Capture the cell that displays the provided text and extract its (X, Y) central coordinate. 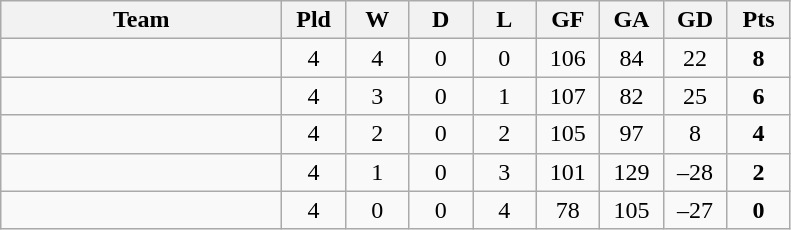
–27 (695, 210)
84 (632, 58)
97 (632, 134)
–28 (695, 172)
107 (568, 96)
101 (568, 172)
D (441, 20)
25 (695, 96)
Team (142, 20)
6 (759, 96)
Pts (759, 20)
22 (695, 58)
GF (568, 20)
129 (632, 172)
106 (568, 58)
78 (568, 210)
GD (695, 20)
L (504, 20)
82 (632, 96)
W (377, 20)
Pld (314, 20)
GA (632, 20)
